Determine the (x, y) coordinate at the center of the cell enclosing the given text.  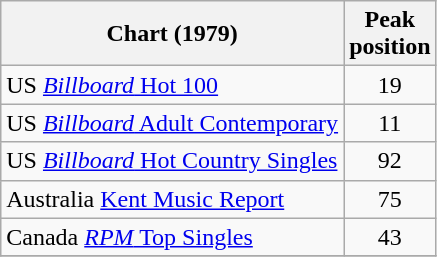
Peakposition (390, 34)
US Billboard Hot 100 (172, 85)
US Billboard Adult Contemporary (172, 123)
75 (390, 199)
19 (390, 85)
US Billboard Hot Country Singles (172, 161)
92 (390, 161)
Canada RPM Top Singles (172, 237)
Australia Kent Music Report (172, 199)
Chart (1979) (172, 34)
11 (390, 123)
43 (390, 237)
